For the text-containing cell, return its midpoint in (x, y) coordinate format. 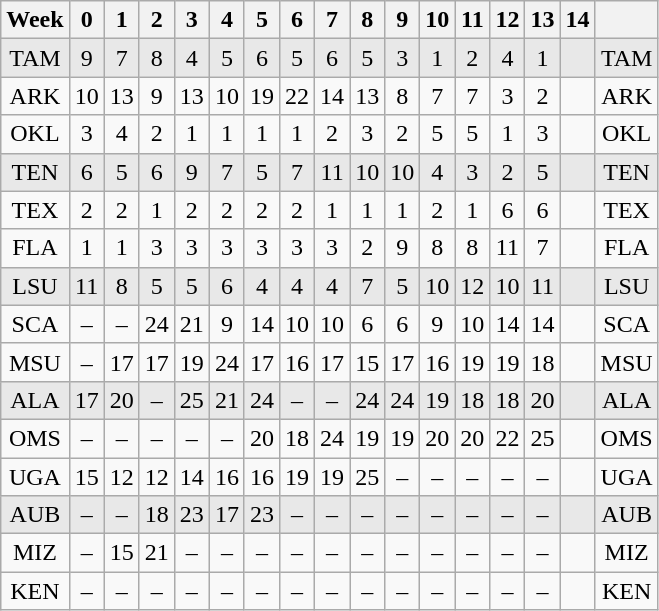
0 (86, 20)
Week (35, 20)
